Determine the (x, y) coordinate at the center of the cell enclosing the given text.  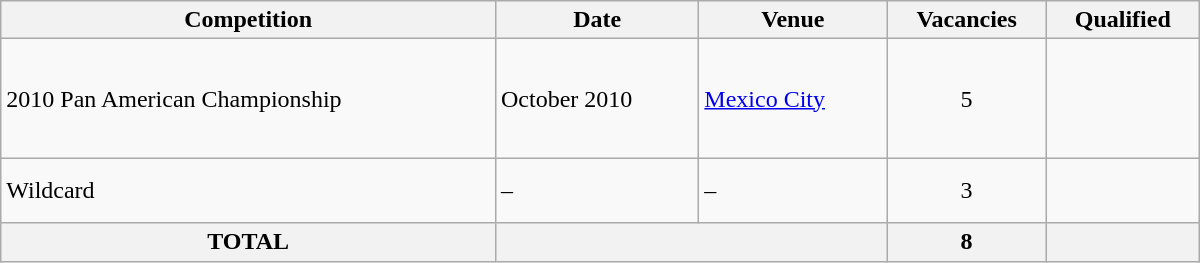
Qualified (1122, 20)
TOTAL (248, 242)
8 (966, 242)
Mexico City (793, 98)
5 (966, 98)
Vacancies (966, 20)
Venue (793, 20)
Date (596, 20)
October 2010 (596, 98)
Competition (248, 20)
Wildcard (248, 190)
2010 Pan American Championship (248, 98)
3 (966, 190)
